Provide the (x, y) coordinate of the cell's center where the given text is located.  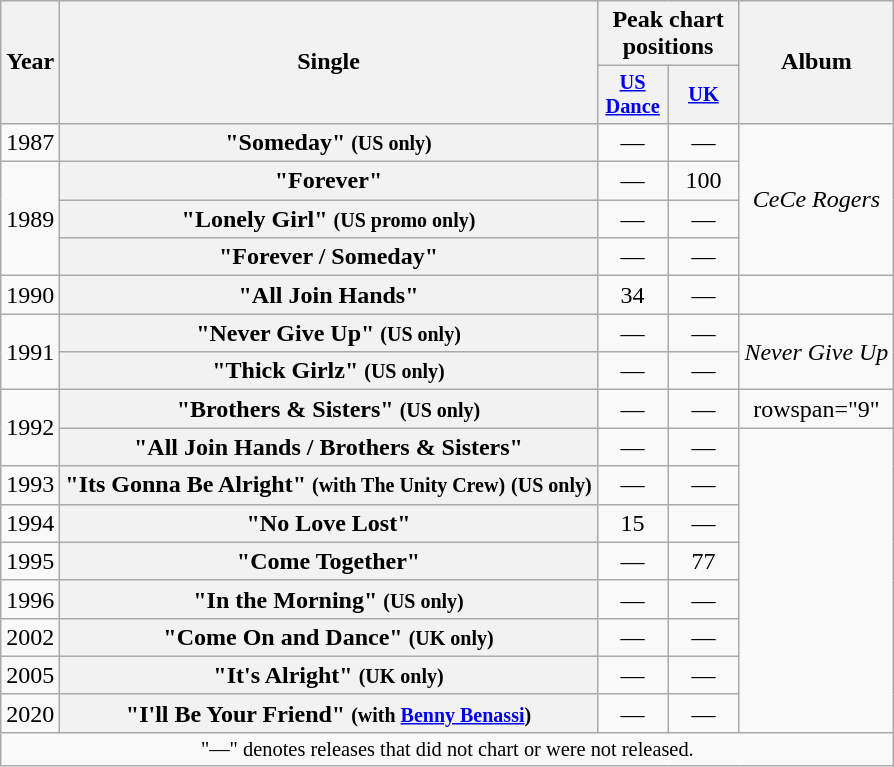
"Never Give Up" (US only) (328, 333)
"Come Together" (328, 561)
"It's Alright" (UK only) (328, 675)
"Someday" (US only) (328, 142)
"No Love Lost" (328, 523)
34 (632, 295)
Single (328, 62)
Never Give Up (816, 352)
"Brothers & Sisters" (US only) (328, 409)
"All Join Hands" (328, 295)
"Forever / Someday" (328, 257)
1991 (30, 352)
"Thick Girlz" (US only) (328, 371)
1994 (30, 523)
"Come On and Dance" (UK only) (328, 637)
15 (632, 523)
2020 (30, 713)
100 (704, 181)
1993 (30, 485)
"Lonely Girl" (US promo only) (328, 219)
rowspan="9" (816, 409)
"—" denotes releases that did not chart or were not released. (448, 749)
1995 (30, 561)
"I'll Be Your Friend" (with Benny Benassi) (328, 713)
UK (704, 95)
1996 (30, 599)
1992 (30, 428)
1989 (30, 219)
Year (30, 62)
2002 (30, 637)
1990 (30, 295)
"Forever" (328, 181)
2005 (30, 675)
77 (704, 561)
CeCe Rogers (816, 199)
"Its Gonna Be Alright" (with The Unity Crew) (US only) (328, 485)
Peak chart positions (668, 34)
1987 (30, 142)
"In the Morning" (US only) (328, 599)
Album (816, 62)
"All Join Hands / Brothers & Sisters" (328, 447)
US Dance (632, 95)
